Scan for the cell matching the given text and deliver its (X, Y) coordinate at center. 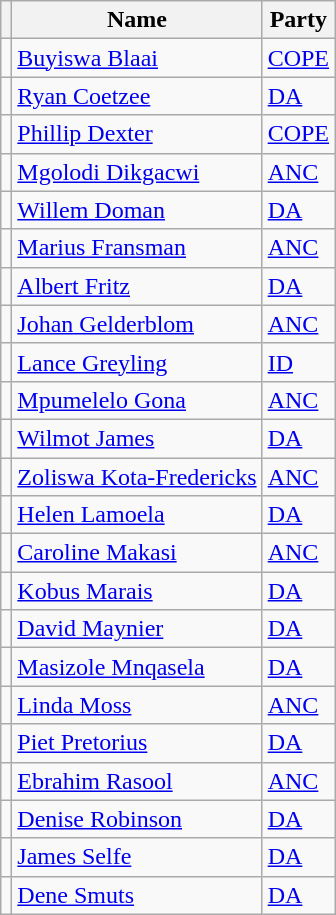
Kobus Marais (137, 591)
Caroline Makasi (137, 553)
Name (137, 20)
Zoliswa Kota-Fredericks (137, 477)
Lance Greyling (137, 362)
Marius Fransman (137, 248)
Wilmot James (137, 438)
Party (298, 20)
Linda Moss (137, 705)
Dene Smuts (137, 895)
Willem Doman (137, 210)
Johan Gelderblom (137, 324)
Albert Fritz (137, 286)
ID (298, 362)
Piet Pretorius (137, 743)
Phillip Dexter (137, 134)
Mpumelelo Gona (137, 400)
Mgolodi Dikgacwi (137, 172)
Ebrahim Rasool (137, 781)
Helen Lamoela (137, 515)
Ryan Coetzee (137, 96)
James Selfe (137, 857)
Buyiswa Blaai (137, 58)
Masizole Mnqasela (137, 667)
Denise Robinson (137, 819)
David Maynier (137, 629)
